Pinpoint the cell where the given text exists, returning its [x, y] midpoint coordinate. 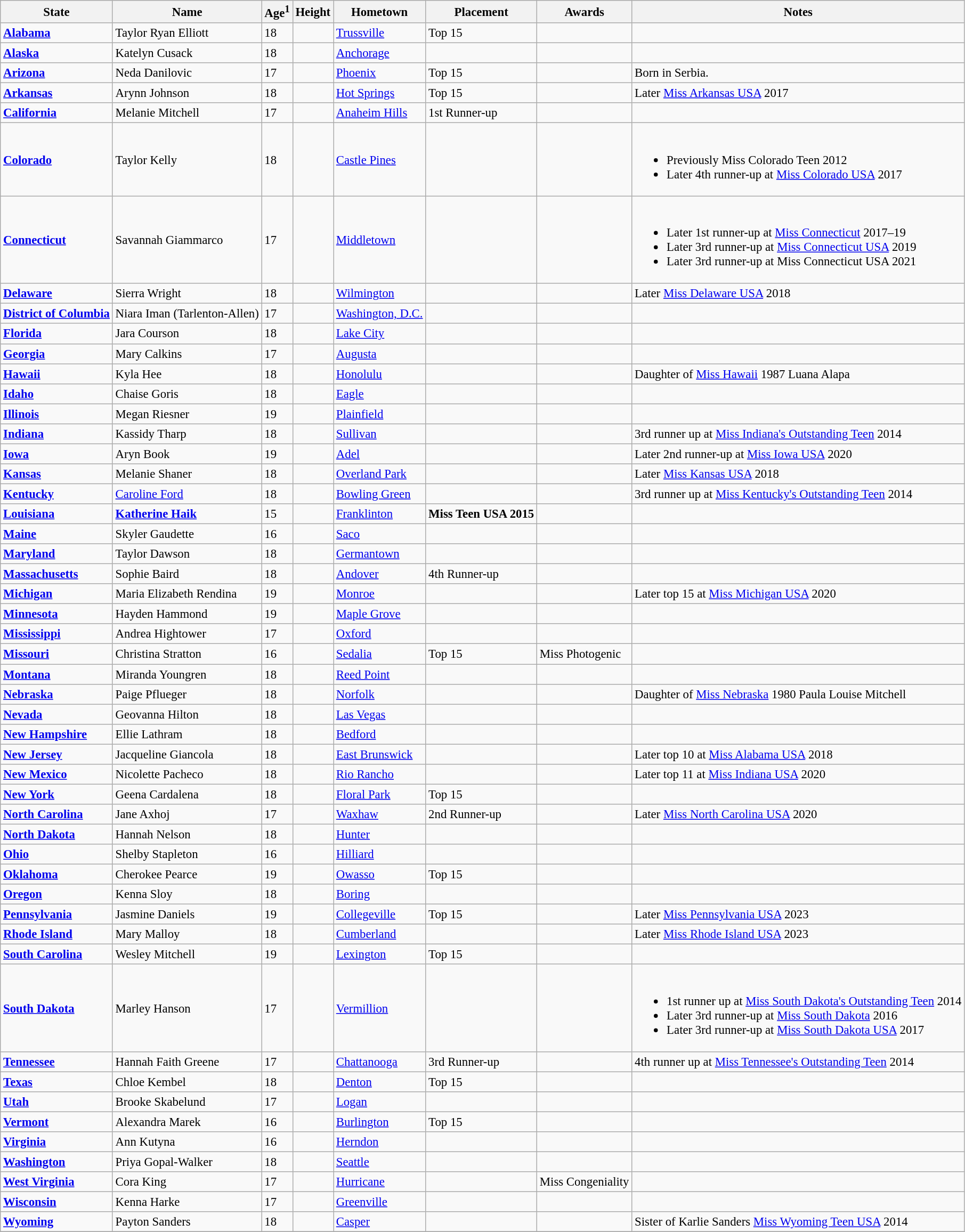
Hilliard [379, 854]
Greenville [379, 1202]
Skyler Gaudette [187, 534]
Oklahoma [56, 875]
State [56, 12]
Marley Hanson [187, 1008]
Lake City [379, 334]
Oregon [56, 894]
Phoenix [379, 73]
Later Miss North Carolina USA 2020 [798, 814]
Miss Photogenic [585, 654]
New Mexico [56, 774]
Colorado [56, 160]
Pennsylvania [56, 915]
Katherine Haik [187, 514]
Alaska [56, 53]
Indiana [56, 434]
Jasmine Daniels [187, 915]
Herndon [379, 1142]
Andrea Hightower [187, 634]
Geovanna Hilton [187, 714]
Bedford [379, 734]
Later top 11 at Miss Indiana USA 2020 [798, 774]
Castle Pines [379, 160]
Florida [56, 334]
California [56, 113]
Sierra Wright [187, 293]
Jara Courson [187, 334]
Wesley Mitchell [187, 954]
Wisconsin [56, 1202]
New Hampshire [56, 734]
Saco [379, 534]
Miss Congeniality [585, 1182]
Logan [379, 1102]
Hometown [379, 12]
Louisiana [56, 514]
Rhode Island [56, 934]
4th runner up at Miss Tennessee's Outstanding Teen 2014 [798, 1062]
1st Runner-up [482, 113]
Washington [56, 1162]
Awards [585, 12]
3rd runner up at Miss Indiana's Outstanding Teen 2014 [798, 434]
Adel [379, 454]
Hayden Hammond [187, 614]
Connecticut [56, 240]
Vermillion [379, 1008]
Michigan [56, 594]
Miranda Youngren [187, 674]
Alexandra Marek [187, 1122]
Maine [56, 534]
Later Miss Delaware USA 2018 [798, 293]
Megan Riesner [187, 414]
Augusta [379, 354]
Melanie Shaner [187, 474]
District of Columbia [56, 314]
Paige Pflueger [187, 694]
Monroe [379, 594]
Missouri [56, 654]
Alabama [56, 33]
Illinois [56, 414]
Hurricane [379, 1182]
Mississippi [56, 634]
Previously Miss Colorado Teen 2012Later 4th runner-up at Miss Colorado USA 2017 [798, 160]
Kassidy Tharp [187, 434]
Taylor Ryan Elliott [187, 33]
Ellie Lathram [187, 734]
New Jersey [56, 754]
Miss Teen USA 2015 [482, 514]
Later 1st runner-up at Miss Connecticut 2017–19Later 3rd runner-up at Miss Connecticut USA 2019Later 3rd runner-up at Miss Connecticut USA 2021 [798, 240]
Neda Danilovic [187, 73]
Cherokee Pearce [187, 875]
Delaware [56, 293]
Melanie Mitchell [187, 113]
Burlington [379, 1122]
Idaho [56, 394]
Ann Kutyna [187, 1142]
Floral Park [379, 794]
Age1 [277, 12]
Mary Calkins [187, 354]
Daughter of Miss Hawaii 1987 Luana Alapa [798, 374]
Savannah Giammarco [187, 240]
Later Miss Kansas USA 2018 [798, 474]
Kyla Hee [187, 374]
Kenna Harke [187, 1202]
South Carolina [56, 954]
Jane Axhoj [187, 814]
Utah [56, 1102]
Overland Park [379, 474]
Caroline Ford [187, 494]
North Dakota [56, 834]
Maple Grove [379, 614]
Later top 10 at Miss Alabama USA 2018 [798, 754]
Cumberland [379, 934]
Franklinton [379, 514]
Chloe Kembel [187, 1082]
New York [56, 794]
Chaise Goris [187, 394]
Massachusetts [56, 574]
Later 2nd runner-up at Miss Iowa USA 2020 [798, 454]
Taylor Dawson [187, 554]
Chattanooga [379, 1062]
Anchorage [379, 53]
Nicolette Pacheco [187, 774]
Montana [56, 674]
Aryn Book [187, 454]
Daughter of Miss Nebraska 1980 Paula Louise Mitchell [798, 694]
Placement [482, 12]
West Virginia [56, 1182]
Christina Stratton [187, 654]
Tennessee [56, 1062]
Later Miss Rhode Island USA 2023 [798, 934]
Reed Point [379, 674]
Boring [379, 894]
Katelyn Cusack [187, 53]
Arynn Johnson [187, 93]
Las Vegas [379, 714]
Name [187, 12]
Texas [56, 1082]
Nevada [56, 714]
Sullivan [379, 434]
Sophie Baird [187, 574]
Kenna Sloy [187, 894]
Norfolk [379, 694]
Owasso [379, 875]
Kansas [56, 474]
Mary Malloy [187, 934]
Minnesota [56, 614]
4th Runner-up [482, 574]
Sedalia [379, 654]
East Brunswick [379, 754]
Later Miss Pennsylvania USA 2023 [798, 915]
Born in Serbia. [798, 73]
Hawaii [56, 374]
Maryland [56, 554]
Waxhaw [379, 814]
Middletown [379, 240]
Later Miss Arkansas USA 2017 [798, 93]
Ohio [56, 854]
Germantown [379, 554]
Washington, D.C. [379, 314]
Nebraska [56, 694]
3rd runner up at Miss Kentucky's Outstanding Teen 2014 [798, 494]
Seattle [379, 1162]
Hannah Faith Greene [187, 1062]
Virginia [56, 1142]
Shelby Stapleton [187, 854]
Kentucky [56, 494]
Later top 15 at Miss Michigan USA 2020 [798, 594]
Taylor Kelly [187, 160]
Bowling Green [379, 494]
Lexington [379, 954]
Notes [798, 12]
Rio Rancho [379, 774]
2nd Runner-up [482, 814]
Eagle [379, 394]
South Dakota [56, 1008]
Maria Elizabeth Rendina [187, 594]
Hannah Nelson [187, 834]
Oxford [379, 634]
Anaheim Hills [379, 113]
Arizona [56, 73]
Geena Cardalena [187, 794]
North Carolina [56, 814]
Trussville [379, 33]
Height [313, 12]
Jacqueline Giancola [187, 754]
Georgia [56, 354]
Hot Springs [379, 93]
Andover [379, 574]
Plainfield [379, 414]
15 [277, 514]
Denton [379, 1082]
Niara Iman (Tarlenton-Allen) [187, 314]
Honolulu [379, 374]
Brooke Skabelund [187, 1102]
Arkansas [56, 93]
3rd Runner-up [482, 1062]
Priya Gopal-Walker [187, 1162]
Collegeville [379, 915]
Cora King [187, 1182]
Hunter [379, 834]
Vermont [56, 1122]
Iowa [56, 454]
Wilmington [379, 293]
